Extract the [X, Y] coordinate from the center of the cell holding the provided text.  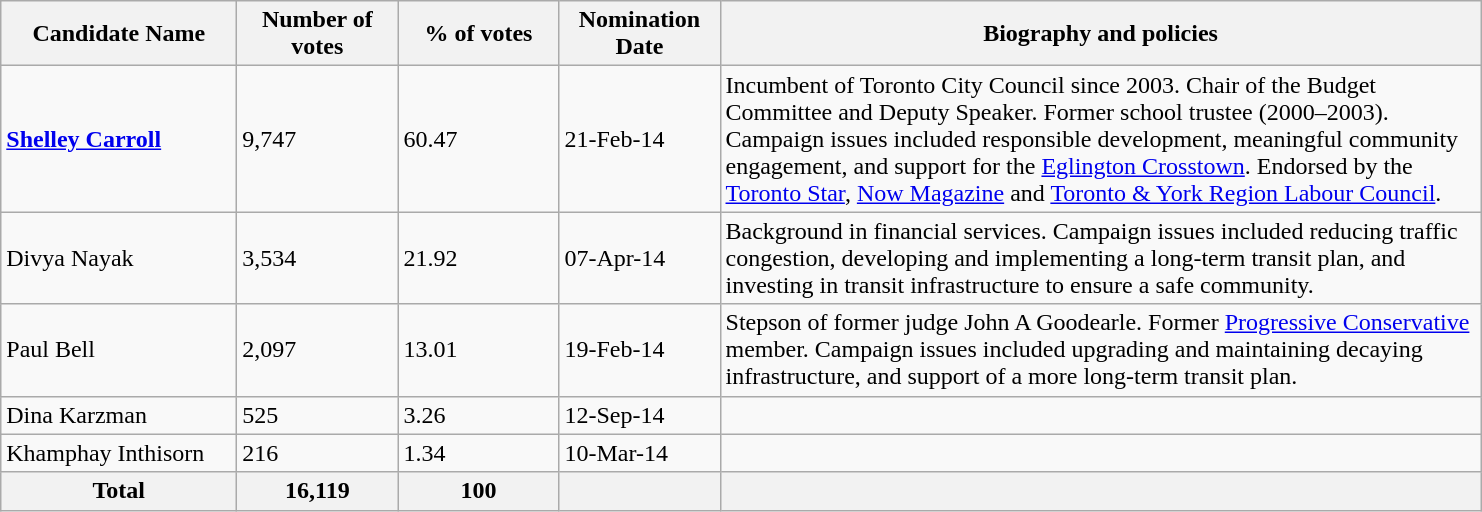
10-Mar-14 [640, 453]
Biography and policies [1100, 34]
13.01 [478, 350]
216 [318, 453]
Nomination Date [640, 34]
% of votes [478, 34]
Dina Karzman [119, 415]
60.47 [478, 139]
Number of votes [318, 34]
12-Sep-14 [640, 415]
2,097 [318, 350]
9,747 [318, 139]
100 [478, 491]
21.92 [478, 258]
16,119 [318, 491]
07-Apr-14 [640, 258]
Khamphay Inthisorn [119, 453]
Total [119, 491]
3,534 [318, 258]
1.34 [478, 453]
19-Feb-14 [640, 350]
Divya Nayak [119, 258]
21-Feb-14 [640, 139]
525 [318, 415]
Candidate Name [119, 34]
Paul Bell [119, 350]
Shelley Carroll [119, 139]
3.26 [478, 415]
